Locate the cell with the specified text and output its (X, Y) center coordinate. 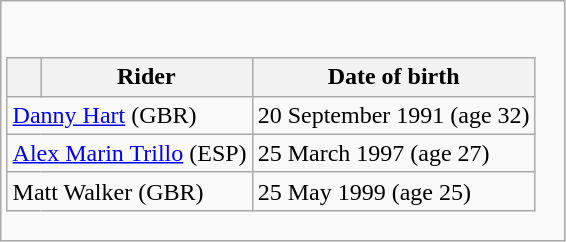
Matt Walker (GBR) (130, 191)
Date of birth (394, 77)
25 March 1997 (age 27) (394, 153)
Rider Date of birth Danny Hart (GBR) 20 September 1991 (age 32) Alex Marin Trillo (ESP) 25 March 1997 (age 27) Matt Walker (GBR) 25 May 1999 (age 25) (284, 121)
Alex Marin Trillo (ESP) (130, 153)
20 September 1991 (age 32) (394, 115)
Danny Hart (GBR) (130, 115)
Rider (147, 77)
25 May 1999 (age 25) (394, 191)
